Extract the [x, y] coordinate from the center of the cell holding the provided text.  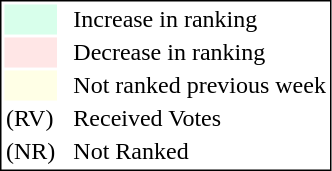
Increase in ranking [200, 19]
Not Ranked [200, 151]
Received Votes [200, 119]
(RV) [30, 119]
Not ranked previous week [200, 85]
Decrease in ranking [200, 53]
(NR) [30, 151]
